From the cell containing the given text, extract its center point as [x, y] coordinate. 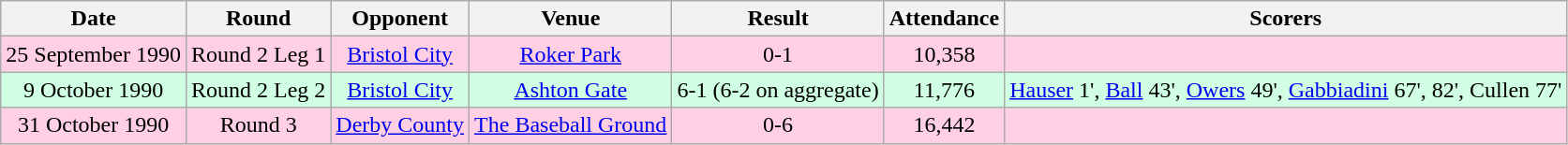
Derby County [400, 125]
Ashton Gate [571, 90]
Round [258, 19]
The Baseball Ground [571, 125]
Opponent [400, 19]
Roker Park [571, 54]
10,358 [944, 54]
Date [94, 19]
Result [778, 19]
Scorers [1286, 19]
Round 3 [258, 125]
Venue [571, 19]
25 September 1990 [94, 54]
11,776 [944, 90]
6-1 (6-2 on aggregate) [778, 90]
0-1 [778, 54]
Round 2 Leg 1 [258, 54]
Attendance [944, 19]
9 October 1990 [94, 90]
31 October 1990 [94, 125]
16,442 [944, 125]
Round 2 Leg 2 [258, 90]
Hauser 1', Ball 43', Owers 49', Gabbiadini 67', 82', Cullen 77' [1286, 90]
0-6 [778, 125]
